Scan for the cell matching the given text and deliver its (X, Y) coordinate at center. 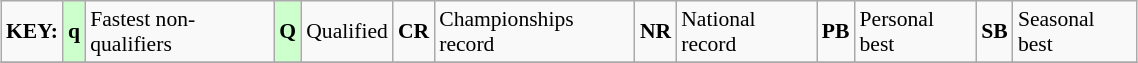
Personal best (916, 32)
q (74, 32)
SB (994, 32)
Championships record (534, 32)
CR (414, 32)
PB (836, 32)
National record (746, 32)
Fastest non-qualifiers (180, 32)
KEY: (32, 32)
NR (656, 32)
Seasonal best (1075, 32)
Qualified (347, 32)
Q (288, 32)
